Pinpoint the cell where the given text exists, returning its [X, Y] midpoint coordinate. 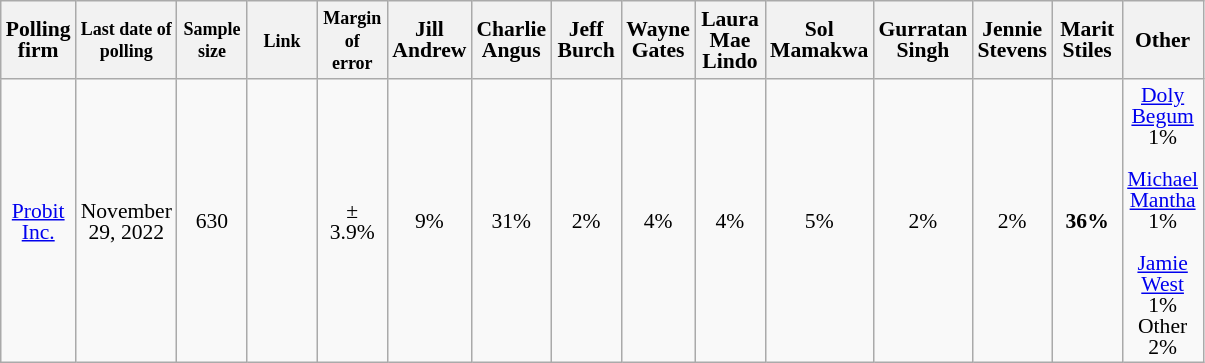
Laura Mae Lindo [730, 40]
± 3.9% [352, 220]
Jennie Stevens [1012, 40]
Last date of polling [126, 40]
Marit Stiles [1087, 40]
36% [1087, 220]
Link [282, 40]
Jeff Burch [586, 40]
November 29, 2022 [126, 220]
5% [819, 220]
Sample size [212, 40]
Wayne Gates [658, 40]
Charlie Angus [511, 40]
Jill Andrew [429, 40]
Probit Inc. [38, 220]
Other [1162, 40]
Sol Mamakwa [819, 40]
Gurratan Singh [922, 40]
630 [212, 220]
Doly Begum 1%Michael Mantha 1%Jamie West 1%Other 2% [1162, 220]
9% [429, 220]
Polling firm [38, 40]
31% [511, 220]
Margin of error [352, 40]
